Output the (X, Y) coordinate of the center of the cell containing the given text.  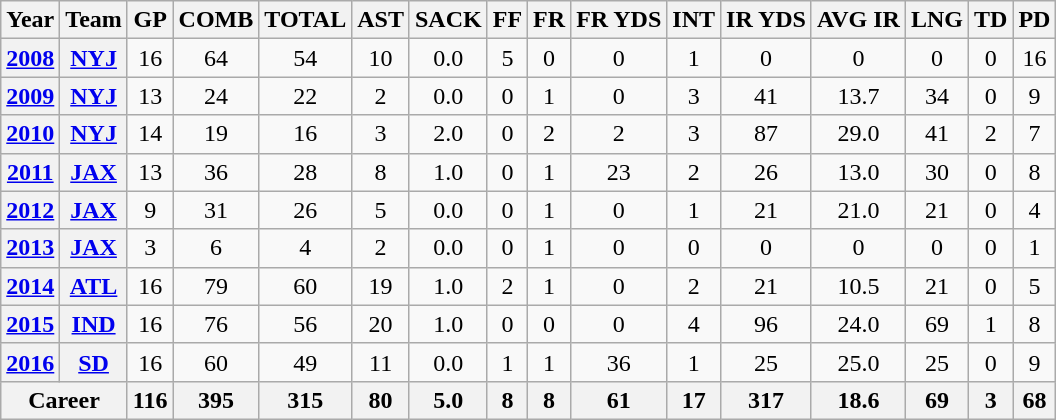
24 (216, 96)
LNG (936, 20)
18.6 (858, 400)
25.0 (858, 362)
317 (766, 400)
INT (694, 20)
TOTAL (306, 20)
2009 (30, 96)
87 (766, 134)
56 (306, 324)
PD (1034, 20)
29.0 (858, 134)
79 (216, 286)
2011 (30, 172)
Year (30, 20)
AVG IR (858, 20)
17 (694, 400)
2.0 (448, 134)
54 (306, 58)
14 (150, 134)
21.0 (858, 210)
2008 (30, 58)
SACK (448, 20)
2010 (30, 134)
FF (507, 20)
31 (216, 210)
2014 (30, 286)
49 (306, 362)
61 (619, 400)
11 (381, 362)
20 (381, 324)
7 (1034, 134)
2013 (30, 248)
2012 (30, 210)
34 (936, 96)
2015 (30, 324)
395 (216, 400)
22 (306, 96)
2016 (30, 362)
SD (94, 362)
80 (381, 400)
10 (381, 58)
68 (1034, 400)
COMB (216, 20)
116 (150, 400)
FR (550, 20)
FR YDS (619, 20)
315 (306, 400)
13.7 (858, 96)
GP (150, 20)
AST (381, 20)
23 (619, 172)
Team (94, 20)
IND (94, 324)
Career (64, 400)
76 (216, 324)
28 (306, 172)
30 (936, 172)
ATL (94, 286)
10.5 (858, 286)
64 (216, 58)
13.0 (858, 172)
TD (990, 20)
5.0 (448, 400)
6 (216, 248)
IR YDS (766, 20)
96 (766, 324)
24.0 (858, 324)
